Return [x, y] of the center of cell containing provided text 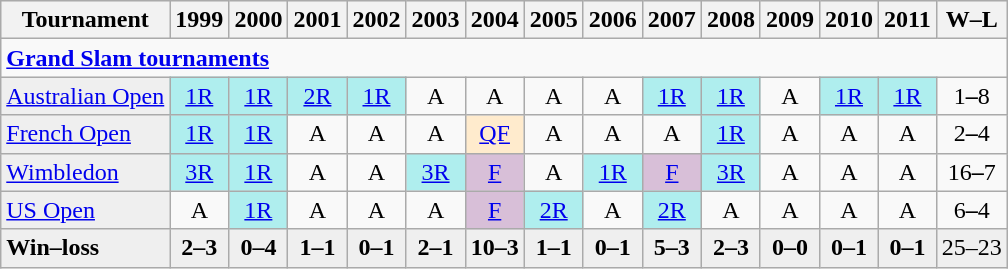
2006 [612, 20]
Australian Open [86, 96]
16–7 [972, 172]
1–8 [972, 96]
Grand Slam tournaments [504, 58]
2003 [436, 20]
2002 [376, 20]
1999 [200, 20]
W–L [972, 20]
2011 [908, 20]
2005 [554, 20]
2001 [318, 20]
25–23 [972, 248]
2007 [672, 20]
French Open [86, 134]
2008 [730, 20]
0–4 [258, 248]
Win–loss [86, 248]
QF [494, 134]
2–1 [436, 248]
5–3 [672, 248]
2–4 [972, 134]
2000 [258, 20]
6–4 [972, 210]
2009 [790, 20]
2010 [848, 20]
10–3 [494, 248]
0–0 [790, 248]
2004 [494, 20]
Tournament [86, 20]
Wimbledon [86, 172]
US Open [86, 210]
